Find where the given text appears and provide that cell's center as [X, Y] coordinate. 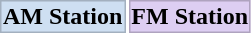
FM Station [190, 16]
AM Station [62, 16]
